For the text-containing cell, return its midpoint in (x, y) coordinate format. 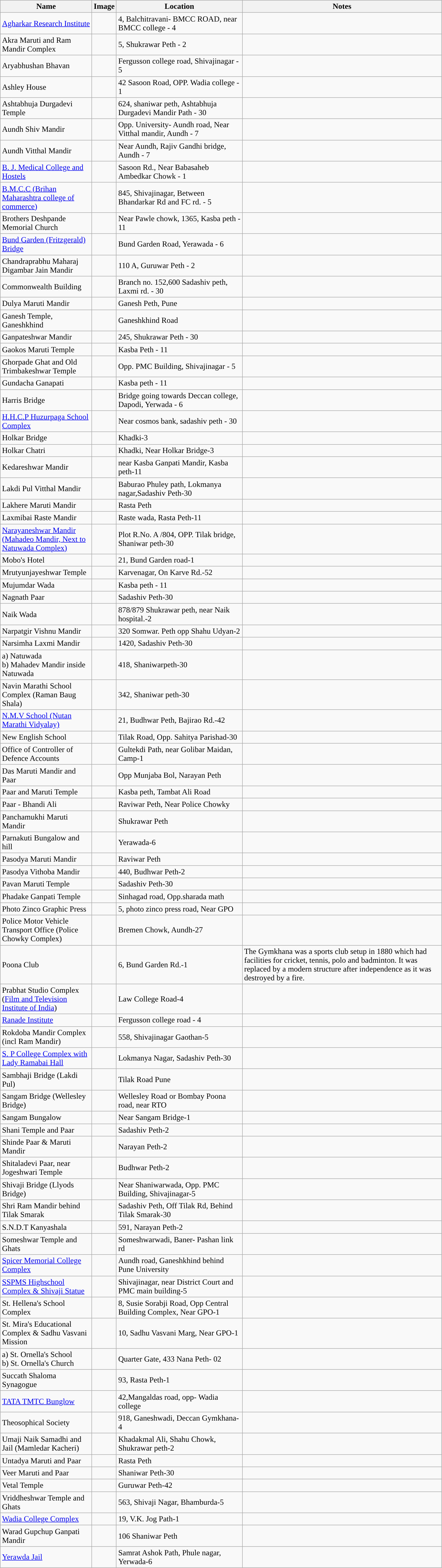
Kasba Peth - 11 (179, 350)
Police Motor Vehicle Transport Office (Police Chowky Complex) (46, 930)
Raste wada, Rasta Peth-11 (179, 518)
Tilak Road Pune (179, 1079)
Gultekdi Path, near Golibar Maidan, Camp-1 (179, 754)
Warad Gupchup Ganpati Mandir (46, 1536)
Fergusson college road - 4 (179, 1020)
918, Ganeshwadi, Deccan Gymkhana-4 (179, 1423)
Aundh road, Ganeshkhind behind Pune University (179, 1265)
near Kasba Ganpati Mandir, Kasba peth-11 (179, 467)
418, Shaniwarpeth-30 (179, 665)
Theosophical Society (46, 1423)
Akra Maruti and Ram Mandir Complex (46, 44)
Pasodya Vithoba Mandir (46, 872)
H.H.C.P Huzurpaga School Complex (46, 421)
Commonwealth Building (46, 287)
Wadia College Complex (46, 1519)
Raviwar Peth (179, 859)
S. P College Complex with Lady Ramabai Hall (46, 1058)
Ganesh Peth, Pune (179, 304)
19, V.K. Jog Path-1 (179, 1519)
Narayaneshwar Mandir (Mahadeo Mandir, Next to Natuwada Complex) (46, 539)
Photo Zinco Graphic Press (46, 909)
Sinhagad road, Opp.sharada math (179, 897)
SSPMS Highschool Complex & Shivaji Statue (46, 1286)
Near Pawle chowk, 1365, Kasba peth - 11 (179, 223)
Baburao Phuley path, Lokmanya nagar,Sadashiv Peth-30 (179, 489)
Aryabhushan Bhavan (46, 66)
Chandraprabhu Maharaj Digambar Jain Mandir (46, 265)
B.M.C.C (Brihan Maharashtra college of commerce) (46, 197)
1420, Sadashiv Peth-30 (179, 643)
St. Hellena's School Complex (46, 1308)
5, photo zinco press road, Near GPO (179, 909)
Shivajinagar, near District Court and PMC main building-5 (179, 1286)
Agharkar Research Institute (46, 23)
Narpatgir Vishnu Mandir (46, 631)
Sambhaji Bridge (Lakdi Pul) (46, 1079)
Brothers Deshpande Memorial Church (46, 223)
Untadya Maruti and Paar (46, 1461)
Paar - Bhandi Ali (46, 804)
N.M.V School (Nutan Marathi Vidyalay) (46, 720)
Bund Garden Road, Yerawada - 6 (179, 244)
Ghorpade Ghat and Old Trimbakeshwar Temple (46, 367)
42,Mangaldas road, opp- Wadia college (179, 1401)
Yerawada-6 (179, 843)
Dulya Maruti Mandir (46, 304)
Pavan Maruti Temple (46, 884)
Shaniwar Peth-30 (179, 1473)
Gundacha Ganapati (46, 383)
93, Rasta Peth-1 (179, 1380)
Near Shaniwarwada, Opp. PMC Building, Shivajinagar-5 (179, 1189)
Shani Temple and Paar (46, 1130)
Navin Marathi School Complex (Raman Baug Shala) (46, 695)
Fergusson college road, Shivajinagar - 5 (179, 66)
B. J. Medical College and Hostels (46, 172)
Lokmanya Nagar, Sadashiv Peth-30 (179, 1058)
Near Sangam Bridge-1 (179, 1117)
110 A, Guruwar Peth - 2 (179, 265)
Holkar Bridge (46, 438)
Near Aundh, Rajiv Gandhi bridge, Aundh - 7 (179, 151)
Bremen Chowk, Aundh-27 (179, 930)
Shinde Paar & Maruti Mandir (46, 1147)
591, Narayan Peth-2 (179, 1227)
21, Bund Garden road-1 (179, 560)
Yerawda Jail (46, 1557)
878/879 Shukrawar peth, near Naik hospital.-2 (179, 614)
St. Mira's Educational Complex & Sadhu Vasvani Mission (46, 1333)
10, Sadhu Vasvani Marg, Near GPO-1 (179, 1333)
Naik Wada (46, 614)
Location (179, 7)
Harris Bridge (46, 400)
Parnakuti Bungalow and hill (46, 843)
21, Budhwar Peth, Bajirao Rd.-42 (179, 720)
Laxmibai Raste Mandir (46, 518)
Paar and Maruti Temple (46, 792)
42 Sasoon Road, OPP. Wadia college - 1 (179, 87)
Guruwar Peth-42 (179, 1485)
245, Shukrawar Peth - 30 (179, 337)
Poona Club (46, 965)
Pasodya Maruti Mandir (46, 859)
Near cosmos bank, sadashiv peth - 30 (179, 421)
Khadakmal Ali, Shahu Chowk, Shukrawar peth-2 (179, 1443)
Budhwar Peth-2 (179, 1168)
Aundh Vitthal Mandir (46, 151)
Opp Munjaba Bol, Narayan Peth (179, 775)
Phadake Ganpati Temple (46, 897)
5, Shukrawar Peth - 2 (179, 44)
Sangam Bungalow (46, 1117)
Someshwar Temple and Ghats (46, 1244)
Opp. University- Aundh road, Near Vitthal mandir, Aundh - 7 (179, 129)
Ashtabhuja Durgadevi Temple (46, 108)
Ganeshkhind Road (179, 320)
Ganesh Temple, Ganeshkhind (46, 320)
4, Balchitravani- BMCC ROAD, near BMCC college - 4 (179, 23)
Notes (342, 7)
Shri Ram Mandir behind Tilak Smarak (46, 1211)
624, shaniwar peth, Ashtabhuja Durgadevi Mandir Path - 30 (179, 108)
Tilak Road, Opp. Sahitya Parishad-30 (179, 737)
Nagnath Paar (46, 597)
Ashley House (46, 87)
Rokdoba Mandir Complex (incl Ram Mandir) (46, 1037)
Mobo's Hotel (46, 560)
563, Shivaji Nagar, Bhamburda-5 (179, 1502)
Law College Road-4 (179, 999)
Branch no. 152,600 Sadashiv peth, Laxmi rd. - 30 (179, 287)
Veer Maruti and Paar (46, 1473)
Spicer Memorial College Complex (46, 1265)
558, Shivajinagar Gaothan-5 (179, 1037)
Ganpateshwar Mandir (46, 337)
Gaokos Maruti Temple (46, 350)
320 Somwar. Peth opp Shahu Udyan-2 (179, 631)
Vriddheshwar Temple and Ghats (46, 1502)
845, Shivajinagar, Between Bhandarkar Rd and FC rd. - 5 (179, 197)
Panchamukhi Maruti Mandir (46, 821)
440, Budhwar Peth-2 (179, 872)
Umaji Naik Samadhi and Jail (Mamledar Kacheri) (46, 1443)
Prabhat Studio Complex (Film and Television Institute of India) (46, 999)
Image (104, 7)
Mujumdar Wada (46, 585)
Sadashiv Peth-2 (179, 1130)
a) Natuwadab) Mahadev Mandir inside Natuwada (46, 665)
Sadashiv Peth, Off Tilak Rd, Behind Tilak Smarak-30 (179, 1211)
Shukrawar Peth (179, 821)
Sangam Bridge (Wellesley Bridge) (46, 1100)
Ranade Institute (46, 1020)
Raviwar Peth, Near Police Chowky (179, 804)
TATA TMTC Bunglow (46, 1401)
Holkar Chatri (46, 450)
Kasba peth, Tambat Ali Road (179, 792)
8, Susie Sorabji Road, Opp Central Building Complex, Near GPO-1 (179, 1308)
Karvenagar, On Karve Rd.-52 (179, 573)
Bridge going towards Deccan college, Dapodi, Yerwada - 6 (179, 400)
Kedareshwar Mandir (46, 467)
a) St. Ornella's Schoolb) St. Ornella's Church (46, 1359)
Opp. PMC Building, Shivajinagar - 5 (179, 367)
New English School (46, 737)
6, Bund Garden Rd.-1 (179, 965)
Plot R.No. A /804, OPP. Tilak bridge, Shaniwar peth-30 (179, 539)
Mrutyunjayeshwar Temple (46, 573)
Wellesley Road or Bombay Poona road, near RTO (179, 1100)
Khadki, Near Holkar Bridge-3 (179, 450)
Bund Garden (Fritzgerald) Bridge (46, 244)
Narayan Peth-2 (179, 1147)
Das Maruti Mandir and Paar (46, 775)
Narsimha Laxmi Mandir (46, 643)
Aundh Shiv Mandir (46, 129)
Shivaji Bridge (Llyods Bridge) (46, 1189)
Shitaladevi Paar, near Jogeshwari Temple (46, 1168)
Samrat Ashok Path, Phule nagar, Yerwada-6 (179, 1557)
Someshwarwadi, Baner- Pashan link rd (179, 1244)
342, Shaniwar peth-30 (179, 695)
Vetal Temple (46, 1485)
106 Shaniwar Peth (179, 1536)
Lakdi Pul Vitthal Mandir (46, 489)
Khadki-3 (179, 438)
S.N.D.T Kanyashala (46, 1227)
Succath Shaloma Synagogue (46, 1380)
Sasoon Rd., Near Babasaheb Ambedkar Chowk - 1 (179, 172)
Office of Controller of Defence Accounts (46, 754)
Quarter Gate, 433 Nana Peth- 02 (179, 1359)
Lakhere Maruti Mandir (46, 505)
Name (46, 7)
